Find where the given text appears and provide that cell's center as [X, Y] coordinate. 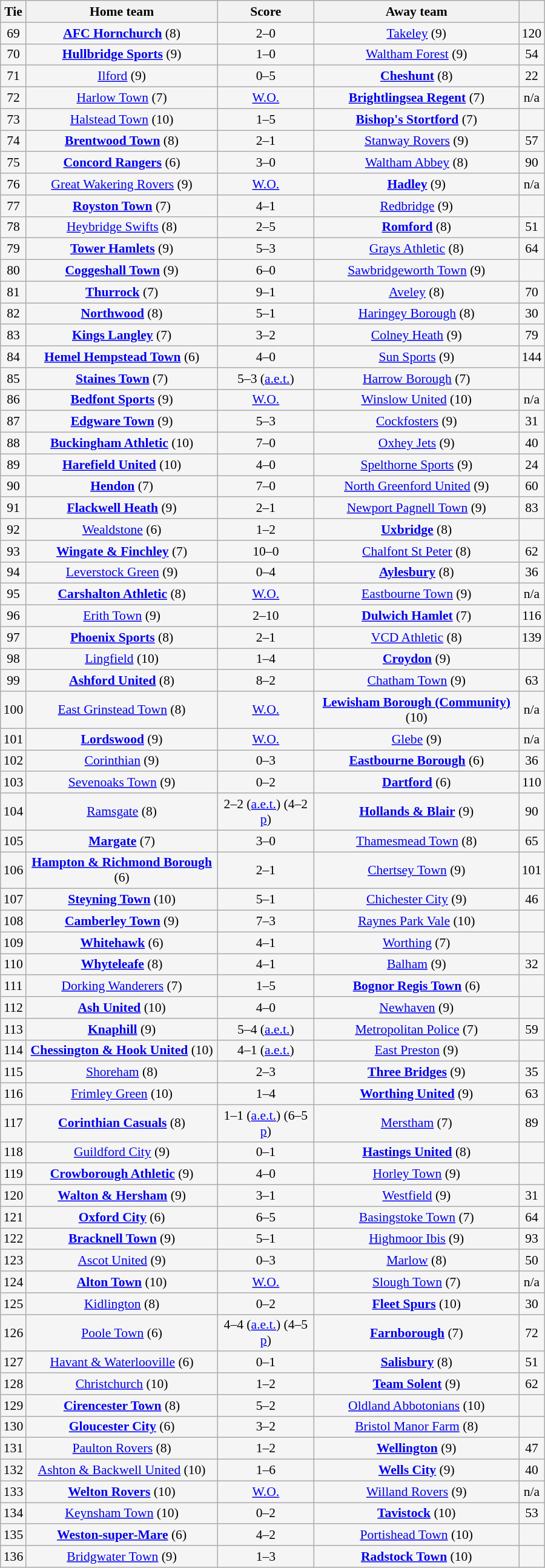
Bishop's Stortford (7) [417, 119]
Alton Town (10) [122, 1282]
5–3 (a.e.t.) [266, 379]
Newhaven (9) [417, 1008]
2–3 [266, 1072]
105 [13, 841]
Crowborough Athletic (9) [122, 1174]
4–2 [266, 1535]
Corinthian (9) [122, 761]
Thurrock (7) [122, 292]
1–1 (a.e.t.) (6–5 p) [266, 1123]
112 [13, 1008]
35 [532, 1072]
Cockfosters (9) [417, 422]
Wellington (9) [417, 1449]
84 [13, 357]
Hampton & Richmond Borough (6) [122, 870]
Thamesmead Town (8) [417, 841]
Colney Heath (9) [417, 336]
2–5 [266, 227]
130 [13, 1427]
Redbridge (9) [417, 206]
Heybridge Swifts (8) [122, 227]
136 [13, 1556]
2–10 [266, 616]
Uxbridge (8) [417, 530]
Eastbourne Borough (6) [417, 761]
Glebe (9) [417, 739]
134 [13, 1513]
Dulwich Hamlet (7) [417, 616]
Weston-super-Mare (6) [122, 1535]
Gloucester City (6) [122, 1427]
119 [13, 1174]
Welton Rovers (10) [122, 1492]
76 [13, 184]
121 [13, 1217]
Camberley Town (9) [122, 922]
Willand Rovers (9) [417, 1492]
109 [13, 943]
99 [13, 681]
111 [13, 986]
Paulton Rovers (8) [122, 1449]
135 [13, 1535]
6–5 [266, 1217]
1–0 [266, 55]
Tower Hamlets (9) [122, 249]
Radstock Town (10) [417, 1556]
8–2 [266, 681]
Wealdstone (6) [122, 530]
Aveley (8) [417, 292]
2–2 (a.e.t.) (4–2 p) [266, 812]
Bridgwater Town (9) [122, 1556]
Fleet Spurs (10) [417, 1304]
98 [13, 659]
Ash United (10) [122, 1008]
3–1 [266, 1196]
Waltham Forest (9) [417, 55]
114 [13, 1051]
Hendon (7) [122, 487]
Westfield (9) [417, 1196]
Coggeshall Town (9) [122, 271]
Lordswood (9) [122, 739]
AFC Hornchurch (8) [122, 33]
1–3 [266, 1556]
74 [13, 141]
Staines Town (7) [122, 379]
Winslow United (10) [417, 400]
Halstead Town (10) [122, 119]
65 [532, 841]
Team Solent (9) [417, 1384]
Ramsgate (8) [122, 812]
78 [13, 227]
Wingate & Finchley (7) [122, 551]
80 [13, 271]
Haringey Borough (8) [417, 314]
Carshalton Athletic (8) [122, 594]
Havant & Waterlooville (6) [122, 1363]
Wells City (9) [417, 1470]
Shoreham (8) [122, 1072]
Away team [417, 12]
VCD Athletic (8) [417, 637]
103 [13, 783]
5–2 [266, 1406]
East Preston (9) [417, 1051]
Whyteleafe (8) [122, 965]
Romford (8) [417, 227]
Knaphill (9) [122, 1029]
Cirencester Town (8) [122, 1406]
Guildford City (9) [122, 1152]
Spelthorne Sports (9) [417, 465]
Sawbridgeworth Town (9) [417, 271]
Corinthian Casuals (8) [122, 1123]
0–4 [266, 573]
Keynsham Town (10) [122, 1513]
Sun Sports (9) [417, 357]
North Greenford United (9) [417, 487]
46 [532, 900]
92 [13, 530]
47 [532, 1449]
22 [532, 76]
Bedfont Sports (9) [122, 400]
Horley Town (9) [417, 1174]
6–0 [266, 271]
57 [532, 141]
Hollands & Blair (9) [417, 812]
4–4 (a.e.t.) (4–5 p) [266, 1333]
113 [13, 1029]
Frimley Green (10) [122, 1094]
Chessington & Hook United (10) [122, 1051]
Cheshunt (8) [417, 76]
Basingstoke Town (7) [417, 1217]
Concord Rangers (6) [122, 163]
Oxford City (6) [122, 1217]
71 [13, 76]
Merstham (7) [417, 1123]
Kidlington (8) [122, 1304]
144 [532, 357]
108 [13, 922]
Hadley (9) [417, 184]
Poole Town (6) [122, 1333]
Whitehawk (6) [122, 943]
1–6 [266, 1470]
126 [13, 1333]
Worthing (7) [417, 943]
88 [13, 443]
Newport Pagnell Town (9) [417, 508]
Leverstock Green (9) [122, 573]
Grays Athletic (8) [417, 249]
Raynes Park Vale (10) [417, 922]
100 [13, 710]
Flackwell Heath (9) [122, 508]
Lingfield (10) [122, 659]
0–5 [266, 76]
Balham (9) [417, 965]
Edgware Town (9) [122, 422]
Tavistock (10) [417, 1513]
Dorking Wanderers (7) [122, 986]
106 [13, 870]
Steyning Town (10) [122, 900]
Margate (7) [122, 841]
Ashton & Backwell United (10) [122, 1470]
59 [532, 1029]
Chertsey Town (9) [417, 870]
Sevenoaks Town (9) [122, 783]
96 [13, 616]
125 [13, 1304]
Salisbury (8) [417, 1363]
Oxhey Jets (9) [417, 443]
Great Wakering Rovers (9) [122, 184]
132 [13, 1470]
87 [13, 422]
Takeley (9) [417, 33]
97 [13, 637]
Brightlingsea Regent (7) [417, 98]
5–4 (a.e.t.) [266, 1029]
Chatham Town (9) [417, 681]
Home team [122, 12]
Royston Town (7) [122, 206]
4–1 (a.e.t.) [266, 1051]
Hullbridge Sports (9) [122, 55]
Buckingham Athletic (10) [122, 443]
Ilford (9) [122, 76]
Walton & Hersham (9) [122, 1196]
131 [13, 1449]
77 [13, 206]
Christchurch (10) [122, 1384]
75 [13, 163]
2–0 [266, 33]
Worthing United (9) [417, 1094]
Dartford (6) [417, 783]
Aylesbury (8) [417, 573]
32 [532, 965]
139 [532, 637]
129 [13, 1406]
104 [13, 812]
Hemel Hempstead Town (6) [122, 357]
Ashford United (8) [122, 681]
69 [13, 33]
Oldland Abbotonians (10) [417, 1406]
Highmoor Ibis (9) [417, 1239]
115 [13, 1072]
Kings Langley (7) [122, 336]
102 [13, 761]
Three Bridges (9) [417, 1072]
Brentwood Town (8) [122, 141]
118 [13, 1152]
Portishead Town (10) [417, 1535]
Bristol Manor Farm (8) [417, 1427]
9–1 [266, 292]
Erith Town (9) [122, 616]
81 [13, 292]
East Grinstead Town (8) [122, 710]
122 [13, 1239]
123 [13, 1261]
107 [13, 900]
Stanway Rovers (9) [417, 141]
117 [13, 1123]
7–3 [266, 922]
Score [266, 12]
91 [13, 508]
95 [13, 594]
Harefield United (10) [122, 465]
53 [532, 1513]
127 [13, 1363]
128 [13, 1384]
Metropolitan Police (7) [417, 1029]
Hastings United (8) [417, 1152]
50 [532, 1261]
Northwood (8) [122, 314]
133 [13, 1492]
Harlow Town (7) [122, 98]
Waltham Abbey (8) [417, 163]
Eastbourne Town (9) [417, 594]
Bognor Regis Town (6) [417, 986]
Bracknell Town (9) [122, 1239]
Slough Town (7) [417, 1282]
86 [13, 400]
10–0 [266, 551]
54 [532, 55]
Lewisham Borough (Community) (10) [417, 710]
Ascot United (9) [122, 1261]
Phoenix Sports (8) [122, 637]
124 [13, 1282]
Chalfont St Peter (8) [417, 551]
Marlow (8) [417, 1261]
24 [532, 465]
Tie [13, 12]
Farnborough (7) [417, 1333]
Harrow Borough (7) [417, 379]
Croydon (9) [417, 659]
82 [13, 314]
73 [13, 119]
Chichester City (9) [417, 900]
85 [13, 379]
60 [532, 487]
94 [13, 573]
